Determine the [x, y] coordinate at the center of the cell enclosing the given text.  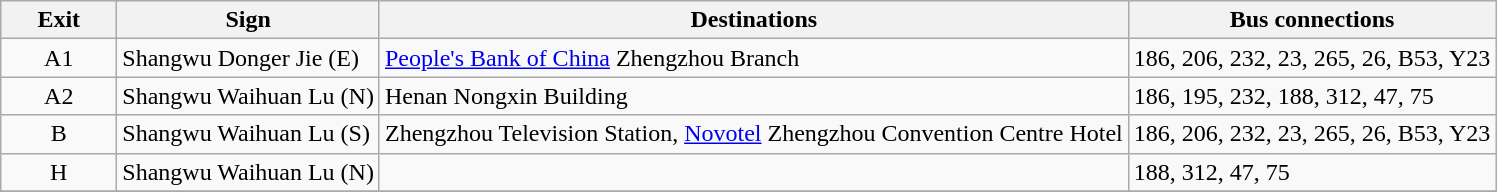
Bus connections [1312, 20]
Exit [59, 20]
H [59, 172]
Destinations [754, 20]
A2 [59, 96]
People's Bank of China Zhengzhou Branch [754, 58]
186, 195, 232, 188, 312, 47, 75 [1312, 96]
188, 312, 47, 75 [1312, 172]
A1 [59, 58]
Shangwu Donger Jie (E) [248, 58]
B [59, 134]
Shangwu Waihuan Lu (S) [248, 134]
Henan Nongxin Building [754, 96]
Sign [248, 20]
Zhengzhou Television Station, Novotel Zhengzhou Convention Centre Hotel [754, 134]
